Determine the (X, Y) coordinate at the center of the cell enclosing the given text.  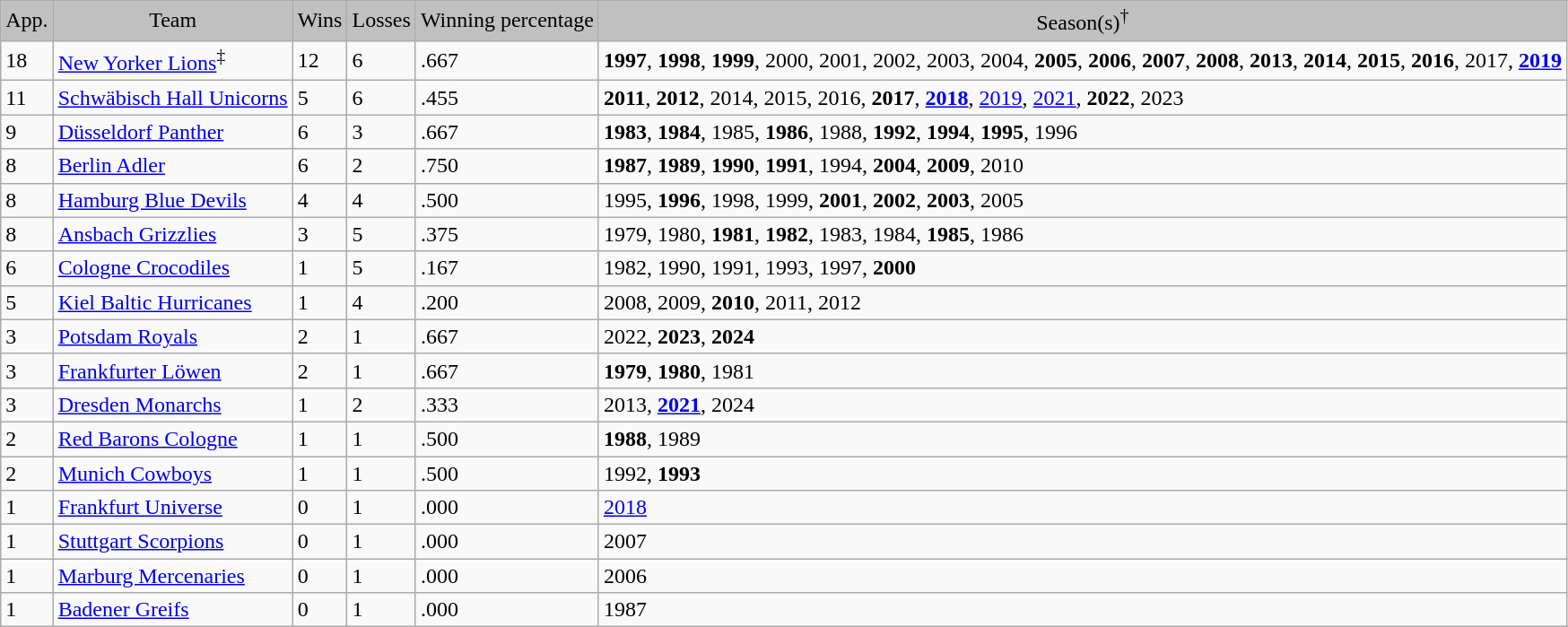
2008, 2009, 2010, 2011, 2012 (1082, 302)
.455 (507, 98)
2007 (1082, 542)
12 (319, 61)
9 (27, 132)
Munich Cowboys (172, 474)
18 (27, 61)
Hamburg Blue Devils (172, 200)
.200 (507, 302)
.375 (507, 234)
Berlin Adler (172, 166)
Frankfurt Universe (172, 508)
New Yorker Lions‡ (172, 61)
Düsseldorf Panther (172, 132)
Losses (381, 22)
11 (27, 98)
.750 (507, 166)
Schwäbisch Hall Unicorns (172, 98)
1988, 1989 (1082, 439)
1979, 1980, 1981, 1982, 1983, 1984, 1985, 1986 (1082, 234)
1997, 1998, 1999, 2000, 2001, 2002, 2003, 2004, 2005, 2006, 2007, 2008, 2013, 2014, 2015, 2016, 2017, 2019 (1082, 61)
1995, 1996, 1998, 1999, 2001, 2002, 2003, 2005 (1082, 200)
1979, 1980, 1981 (1082, 370)
2013, 2021, 2024 (1082, 405)
Team (172, 22)
Kiel Baltic Hurricanes (172, 302)
1982, 1990, 1991, 1993, 1997, 2000 (1082, 268)
Red Barons Cologne (172, 439)
Ansbach Grizzlies (172, 234)
Season(s)† (1082, 22)
2022, 2023, 2024 (1082, 336)
Frankfurter Löwen (172, 370)
Dresden Monarchs (172, 405)
Potsdam Royals (172, 336)
2011, 2012, 2014, 2015, 2016, 2017, 2018, 2019, 2021, 2022, 2023 (1082, 98)
App. (27, 22)
1987, 1989, 1990, 1991, 1994, 2004, 2009, 2010 (1082, 166)
1987 (1082, 610)
Cologne Crocodiles (172, 268)
2018 (1082, 508)
2006 (1082, 576)
1992, 1993 (1082, 474)
1983, 1984, 1985, 1986, 1988, 1992, 1994, 1995, 1996 (1082, 132)
Winning percentage (507, 22)
Badener Greifs (172, 610)
.333 (507, 405)
.167 (507, 268)
Wins (319, 22)
Stuttgart Scorpions (172, 542)
Marburg Mercenaries (172, 576)
